Capture the cell that displays the provided text and extract its (x, y) central coordinate. 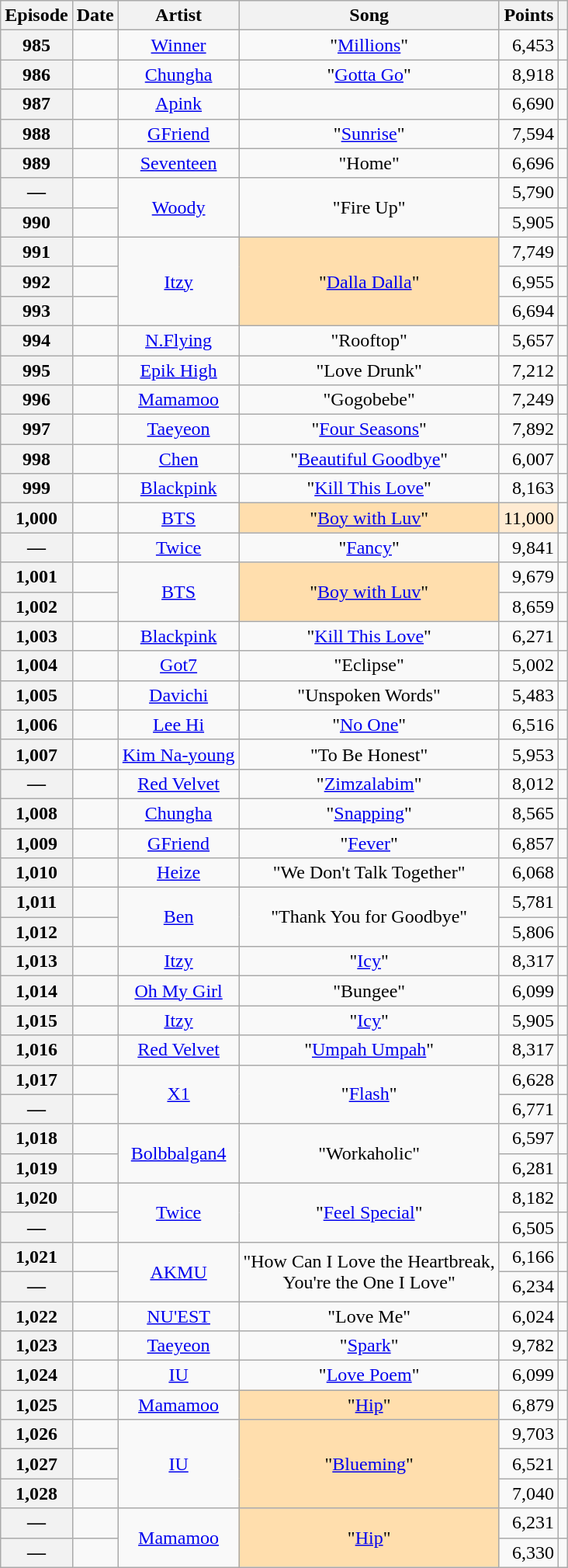
6,007 (528, 459)
6,597 (528, 1139)
9,679 (528, 577)
Song (369, 16)
1,001 (36, 577)
6,955 (528, 281)
Apink (178, 104)
Woody (178, 207)
5,790 (528, 193)
NU'EST (178, 1316)
5,806 (528, 932)
"Bungee" (369, 991)
8,012 (528, 784)
1,024 (36, 1375)
996 (36, 400)
987 (36, 104)
Kim Na-young (178, 754)
X1 (178, 1094)
1,006 (36, 725)
1,004 (36, 666)
"Umpah Umpah" (369, 1050)
Date (95, 16)
"Fever" (369, 843)
"Fire Up" (369, 207)
1,005 (36, 695)
"We Don't Talk Together" (369, 873)
1,009 (36, 843)
1,028 (36, 1493)
991 (36, 252)
6,505 (528, 1227)
Oh My Girl (178, 991)
"Zimzalabim" (369, 784)
"Sunrise" (369, 134)
5,002 (528, 666)
6,231 (528, 1523)
995 (36, 370)
"Beautiful Goodbye" (369, 459)
6,234 (528, 1286)
1,017 (36, 1080)
8,918 (528, 75)
985 (36, 45)
7,749 (528, 252)
8,565 (528, 813)
1,027 (36, 1464)
"How Can I Love the Heartbreak,You're the One I Love" (369, 1271)
992 (36, 281)
6,857 (528, 843)
Epik High (178, 370)
7,594 (528, 134)
1,016 (36, 1050)
"Snapping" (369, 813)
986 (36, 75)
"Blueming" (369, 1464)
"Four Seasons" (369, 429)
993 (36, 311)
Got7 (178, 666)
5,657 (528, 340)
"Unspoken Words" (369, 695)
1,003 (36, 636)
5,483 (528, 695)
"Gogobebe" (369, 400)
6,696 (528, 163)
Chen (178, 459)
999 (36, 488)
"Millions" (369, 45)
1,013 (36, 961)
Lee Hi (178, 725)
8,182 (528, 1198)
1,023 (36, 1346)
9,703 (528, 1434)
998 (36, 459)
N.Flying (178, 340)
"Love Me" (369, 1316)
7,892 (528, 429)
1,018 (36, 1139)
Episode (36, 16)
1,021 (36, 1257)
"Rooftop" (369, 340)
"No One" (369, 725)
6,330 (528, 1552)
Points (528, 16)
1,012 (36, 932)
6,521 (528, 1464)
6,068 (528, 873)
1,015 (36, 1020)
7,212 (528, 370)
"Eclipse" (369, 666)
988 (36, 134)
1,000 (36, 518)
6,024 (528, 1316)
"Feel Special" (369, 1212)
1,019 (36, 1168)
1,025 (36, 1405)
7,249 (528, 400)
"Workaholic" (369, 1153)
1,014 (36, 991)
"Spark" (369, 1346)
"Gotta Go" (369, 75)
AKMU (178, 1271)
Ben (178, 917)
6,694 (528, 311)
"Love Drunk" (369, 370)
"Fancy" (369, 548)
6,628 (528, 1080)
6,281 (528, 1168)
1,002 (36, 607)
5,781 (528, 902)
Artist (178, 16)
Davichi (178, 695)
1,020 (36, 1198)
8,659 (528, 607)
1,010 (36, 873)
Bolbbalgan4 (178, 1153)
6,516 (528, 725)
9,782 (528, 1346)
8,163 (528, 488)
1,008 (36, 813)
6,771 (528, 1109)
6,166 (528, 1257)
1,007 (36, 754)
6,453 (528, 45)
9,841 (528, 548)
7,040 (528, 1493)
6,690 (528, 104)
997 (36, 429)
1,026 (36, 1434)
Heize (178, 873)
Winner (178, 45)
11,000 (528, 518)
"Thank You for Goodbye" (369, 917)
"Dalla Dalla" (369, 281)
1,011 (36, 902)
6,879 (528, 1405)
1,022 (36, 1316)
Seventeen (178, 163)
"Flash" (369, 1094)
6,271 (528, 636)
990 (36, 222)
"Love Poem" (369, 1375)
"To Be Honest" (369, 754)
"Home" (369, 163)
994 (36, 340)
5,953 (528, 754)
989 (36, 163)
